Scan for the cell matching the given text and deliver its [x, y] coordinate at center. 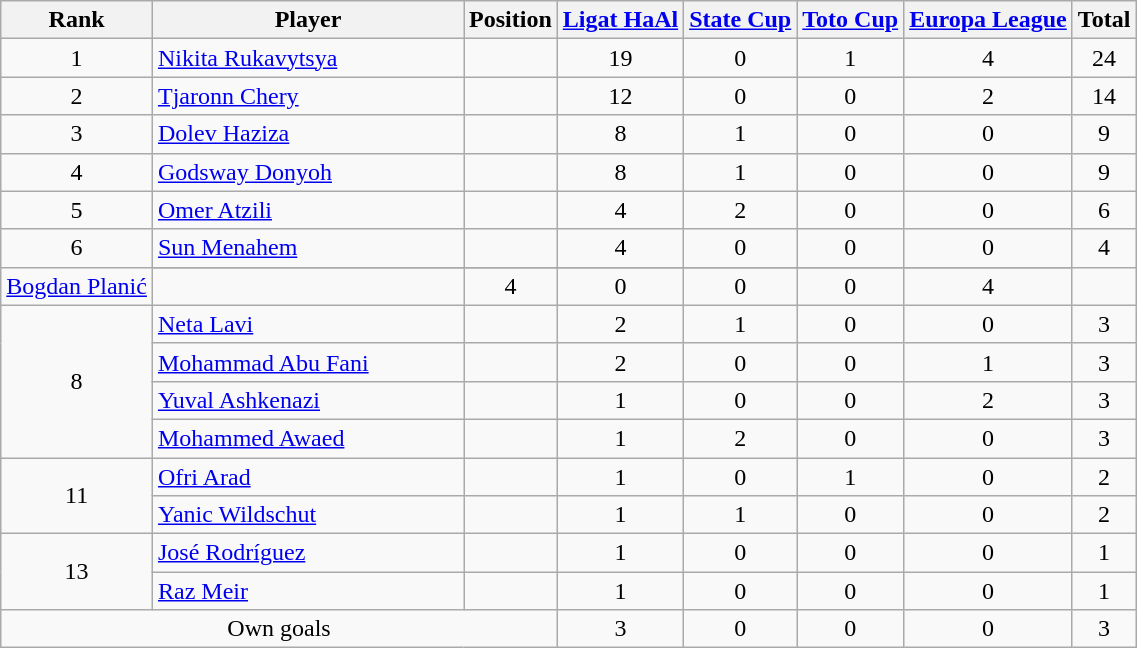
José Rodríguez [308, 553]
Total [1104, 20]
12 [620, 96]
Sun Menahem [308, 248]
14 [1104, 96]
Tjaronn Chery [308, 96]
Europa League [988, 20]
Own goals [280, 629]
Position [511, 20]
Yanic Wildschut [308, 515]
Ligat HaAl [620, 20]
Mohammad Abu Fani [308, 362]
13 [77, 572]
Godsway Donyoh [308, 172]
11 [77, 496]
Raz Meir [308, 591]
Ofri Arad [308, 477]
Player [308, 20]
Nikita Rukavytsya [308, 58]
State Cup [740, 20]
24 [1104, 58]
Neta Lavi [308, 324]
Dolev Haziza [308, 134]
Omer Atzili [308, 210]
Rank [77, 20]
Mohammed Awaed [308, 438]
Toto Cup [850, 20]
19 [620, 58]
5 [77, 210]
Yuval Ashkenazi [308, 400]
Bogdan Planić [77, 286]
